Return the (x, y) coordinate for the center point of the cell that contains the specified text.  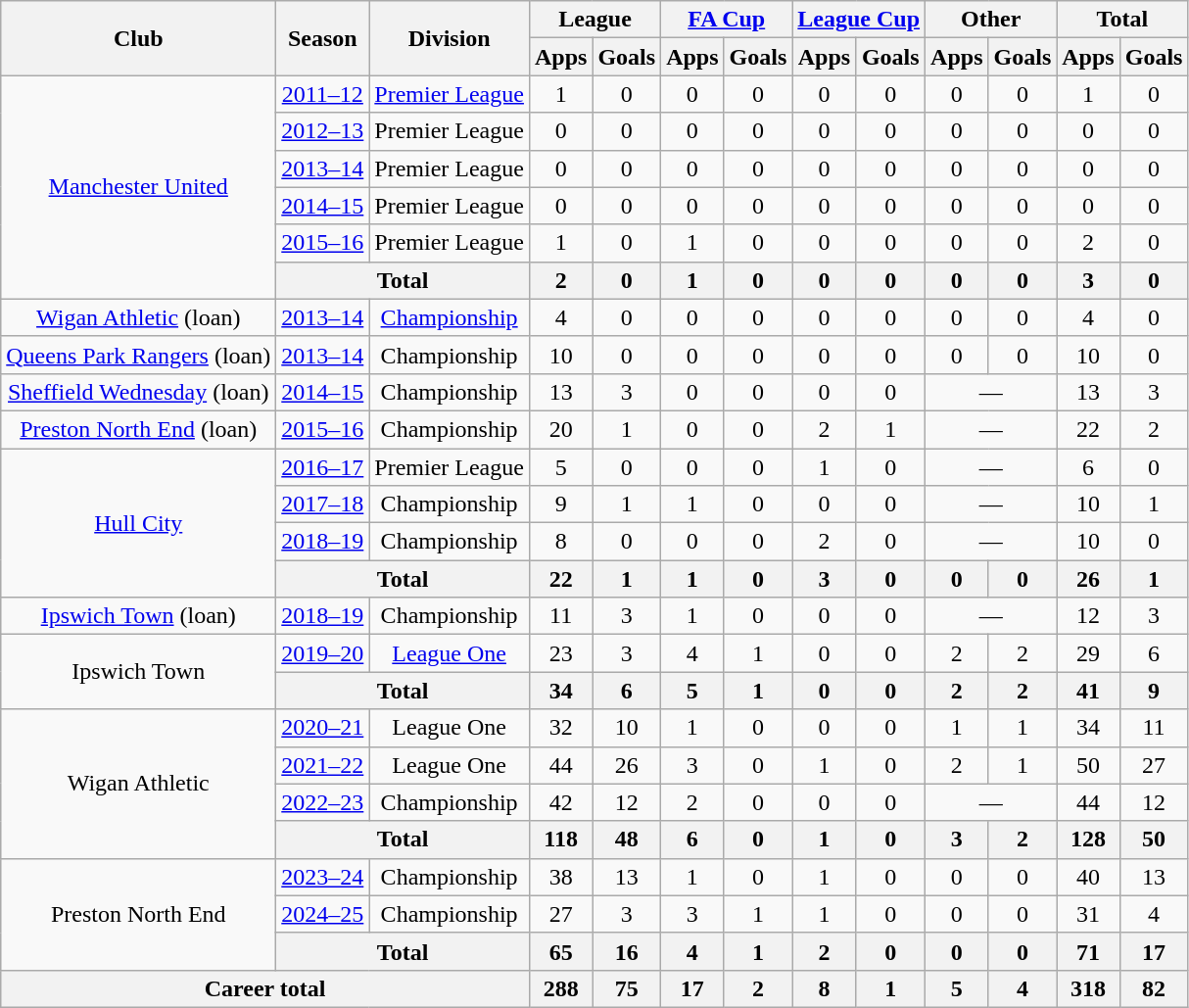
FA Cup (727, 20)
League (594, 20)
Career total (265, 988)
41 (1088, 691)
16 (627, 951)
128 (1088, 840)
29 (1088, 653)
2022–23 (323, 802)
Season (323, 38)
Hull City (139, 523)
32 (560, 728)
2017–18 (323, 504)
71 (1088, 951)
20 (560, 429)
2019–20 (323, 653)
Wigan Athletic (loan) (139, 317)
2016–17 (323, 467)
23 (560, 653)
Preston North End (loan) (139, 429)
Ipswich Town (loan) (139, 616)
75 (627, 988)
42 (560, 802)
Queens Park Rangers (loan) (139, 355)
65 (560, 951)
2021–22 (323, 765)
Sheffield Wednesday (loan) (139, 392)
2023–24 (323, 877)
Other (991, 20)
Ipswich Town (139, 672)
2020–21 (323, 728)
38 (560, 877)
2011–12 (323, 94)
31 (1088, 914)
2024–25 (323, 914)
318 (1088, 988)
288 (560, 988)
2012–13 (323, 131)
40 (1088, 877)
League Cup (859, 20)
Preston North End (139, 914)
Manchester United (139, 187)
48 (627, 840)
Club (139, 38)
Wigan Athletic (139, 784)
Division (450, 38)
118 (560, 840)
82 (1154, 988)
